Return (X, Y) of the center of cell containing provided text 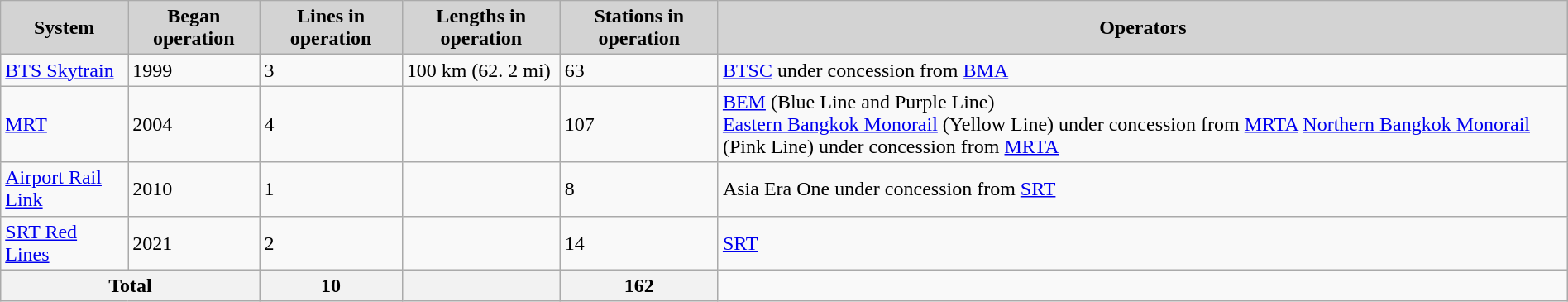
System (65, 28)
Asia Era One under concession from SRT (1143, 189)
BTS Skytrain (65, 70)
SRT (1143, 243)
3 (331, 70)
10 (331, 285)
14 (638, 243)
1 (331, 189)
63 (638, 70)
107 (638, 124)
2004 (194, 124)
1999 (194, 70)
100 km (62. 2 mi) (481, 70)
SRT Red Lines (65, 243)
BTSC under concession from BMA (1143, 70)
Stations in operation (638, 28)
Operators (1143, 28)
2021 (194, 243)
Began operation (194, 28)
Total (131, 285)
162 (638, 285)
2010 (194, 189)
MRT (65, 124)
Lengths in operation (481, 28)
4 (331, 124)
Airport Rail Link (65, 189)
8 (638, 189)
2 (331, 243)
Lines in operation (331, 28)
